From the cell containing the given text, extract its center point as (X, Y) coordinate. 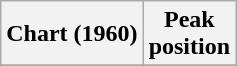
Peakposition (189, 34)
Chart (1960) (72, 34)
